Find where the given text appears and provide that cell's center as (x, y) coordinate. 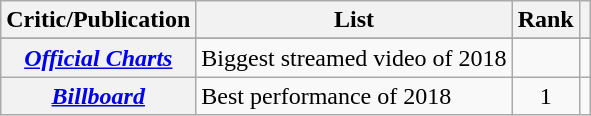
1 (546, 96)
Rank (546, 20)
Biggest streamed video of 2018 (354, 58)
Critic/Publication (98, 20)
Billboard (98, 96)
List (354, 20)
Best performance of 2018 (354, 96)
Official Charts (98, 58)
